Identify which cell holds the provided text, then report its [X, Y] central coordinate. 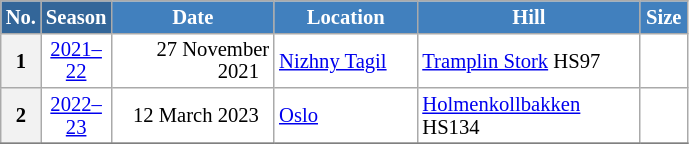
1 [21, 60]
2022–23 [76, 116]
No. [21, 16]
2 [21, 116]
2021–22 [76, 60]
27 November 2021 [192, 60]
Hill [528, 16]
Holmenkollbakken HS134 [528, 116]
Oslo [346, 116]
Size [664, 16]
Tramplin Stork HS97 [528, 60]
Season [76, 16]
12 March 2023 [192, 116]
Date [192, 16]
Nizhny Tagil [346, 60]
Location [346, 16]
